Provide the [x, y] coordinate of the cell's center where the given text is located.  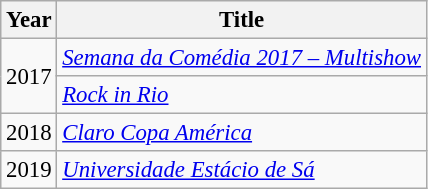
Year [29, 20]
Rock in Rio [242, 95]
2017 [29, 76]
Title [242, 20]
Universidade Estácio de Sá [242, 170]
2019 [29, 170]
Claro Copa América [242, 133]
Semana da Comédia 2017 – Multishow [242, 58]
2018 [29, 133]
